Detect which cell encompasses the target text, then output its (X, Y) center coordinate. 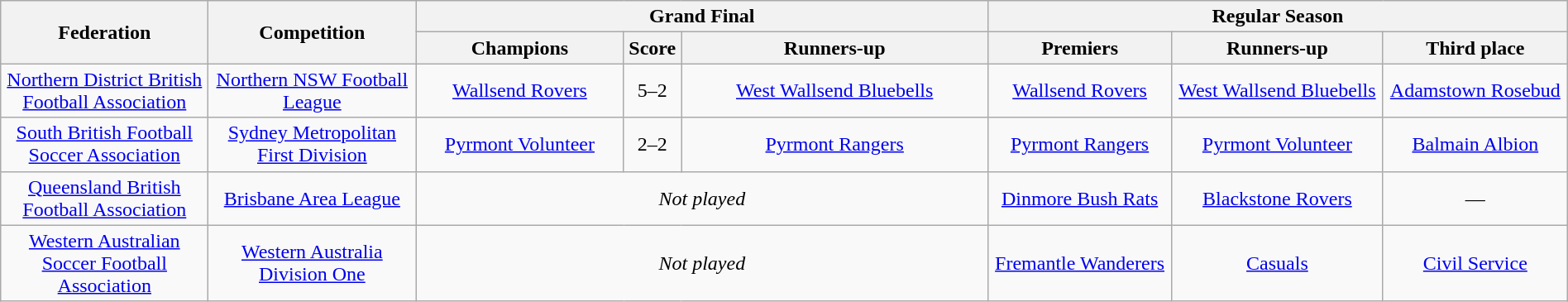
Northern District British Football Association (104, 91)
2–2 (653, 144)
Third place (1475, 48)
5–2 (653, 91)
Brisbane Area League (313, 199)
South British Football Soccer Association (104, 144)
Adamstown Rosebud (1475, 91)
Casuals (1277, 263)
Civil Service (1475, 263)
Sydney Metropolitan First Division (313, 144)
Blackstone Rovers (1277, 199)
Queensland British Football Association (104, 199)
Grand Final (702, 17)
Score (653, 48)
Western Australia Division One (313, 263)
Federation (104, 32)
Fremantle Wanderers (1080, 263)
Champions (519, 48)
Balmain Albion (1475, 144)
— (1475, 199)
Premiers (1080, 48)
Northern NSW Football League (313, 91)
Competition (313, 32)
Western Australian Soccer Football Association (104, 263)
Regular Season (1279, 17)
Dinmore Bush Rats (1080, 199)
